Find where the given text appears and provide that cell's center as [X, Y] coordinate. 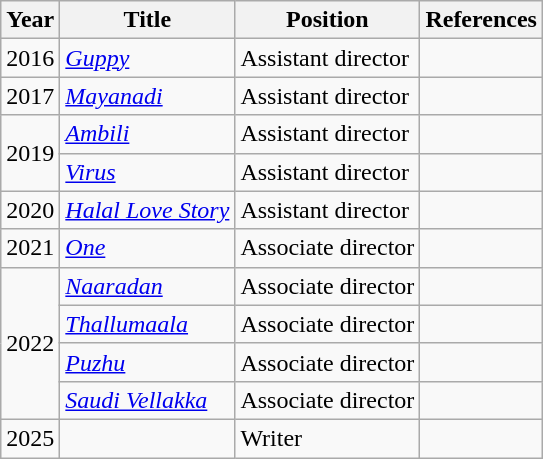
Ambili [148, 134]
Position [328, 20]
Writer [328, 438]
2025 [30, 438]
Halal Love Story [148, 210]
Thallumaala [148, 324]
2021 [30, 248]
2020 [30, 210]
2019 [30, 153]
Mayanadi [148, 96]
Naaradan [148, 286]
Title [148, 20]
Year [30, 20]
Saudi Vellakka [148, 400]
2016 [30, 58]
2022 [30, 343]
2017 [30, 96]
One [148, 248]
Guppy [148, 58]
References [482, 20]
Puzhu [148, 362]
Virus [148, 172]
